Return the [x, y] coordinate for the center point of the cell that contains the specified text.  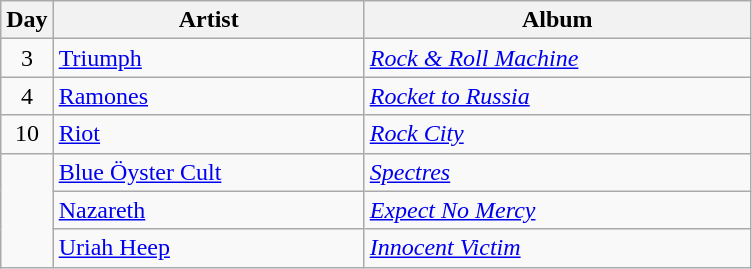
Nazareth [208, 210]
Ramones [208, 96]
Artist [208, 20]
Day [27, 20]
Uriah Heep [208, 248]
Expect No Mercy [557, 210]
Blue Öyster Cult [208, 172]
Innocent Victim [557, 248]
Rock City [557, 134]
Riot [208, 134]
3 [27, 58]
Triumph [208, 58]
Rock & Roll Machine [557, 58]
4 [27, 96]
Spectres [557, 172]
10 [27, 134]
Rocket to Russia [557, 96]
Album [557, 20]
